From the cell containing the given text, extract its center point as (X, Y) coordinate. 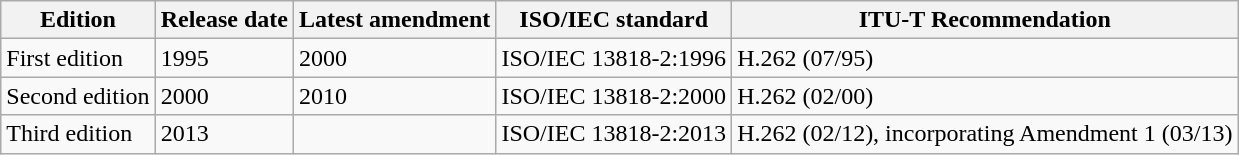
2013 (224, 134)
H.262 (02/00) (985, 96)
H.262 (07/95) (985, 58)
First edition (78, 58)
Third edition (78, 134)
ITU-T Recommendation (985, 20)
Second edition (78, 96)
H.262 (02/12), incorporating Amendment 1 (03/13) (985, 134)
2010 (394, 96)
ISO/IEC 13818-2:2013 (614, 134)
Latest amendment (394, 20)
Release date (224, 20)
1995 (224, 58)
ISO/IEC 13818-2:1996 (614, 58)
ISO/IEC standard (614, 20)
Edition (78, 20)
ISO/IEC 13818-2:2000 (614, 96)
